Locate the cell with the specified text and output its [x, y] center coordinate. 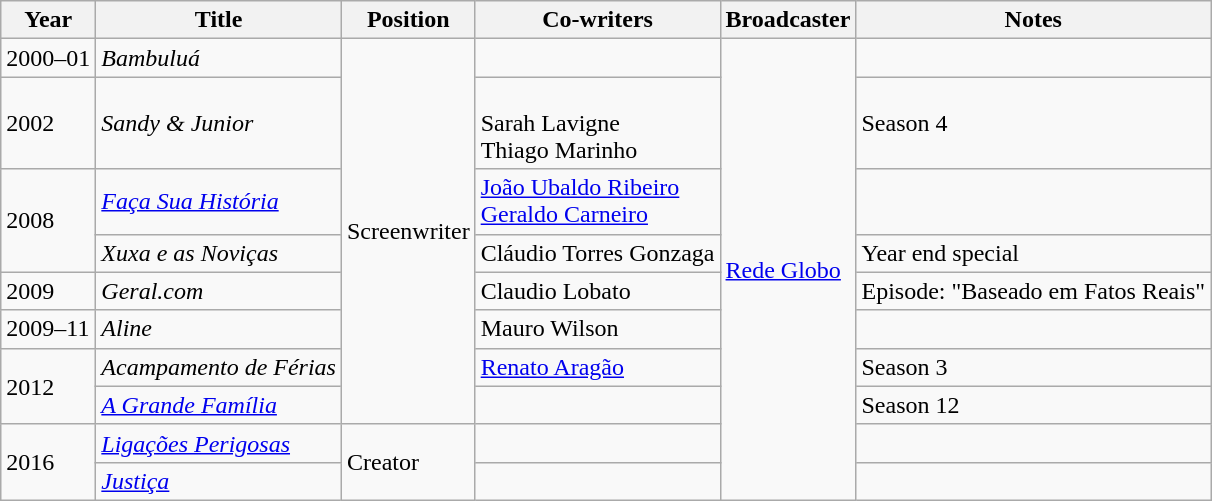
Creator [408, 462]
Season 4 [1034, 123]
Renato Aragão [598, 367]
Bambuluá [219, 58]
Season 3 [1034, 367]
A Grande Família [219, 405]
Title [219, 20]
Year end special [1034, 253]
Cláudio Torres Gonzaga [598, 253]
2016 [48, 462]
Broadcaster [788, 20]
Faça Sua História [219, 202]
2000–01 [48, 58]
Xuxa e as Noviças [219, 253]
Mauro Wilson [598, 329]
Position [408, 20]
Episode: "Baseado em Fatos Reais" [1034, 291]
Ligações Perigosas [219, 443]
Aline [219, 329]
Notes [1034, 20]
2009–11 [48, 329]
Year [48, 20]
2009 [48, 291]
João Ubaldo RibeiroGeraldo Carneiro [598, 202]
Rede Globo [788, 270]
2012 [48, 386]
Season 12 [1034, 405]
Justiça [219, 481]
Co-writers [598, 20]
2002 [48, 123]
Geral.com [219, 291]
Screenwriter [408, 232]
Sandy & Junior [219, 123]
2008 [48, 220]
Claudio Lobato [598, 291]
Sarah LavigneThiago Marinho [598, 123]
Acampamento de Férias [219, 367]
